Capture the cell that displays the provided text and extract its [x, y] central coordinate. 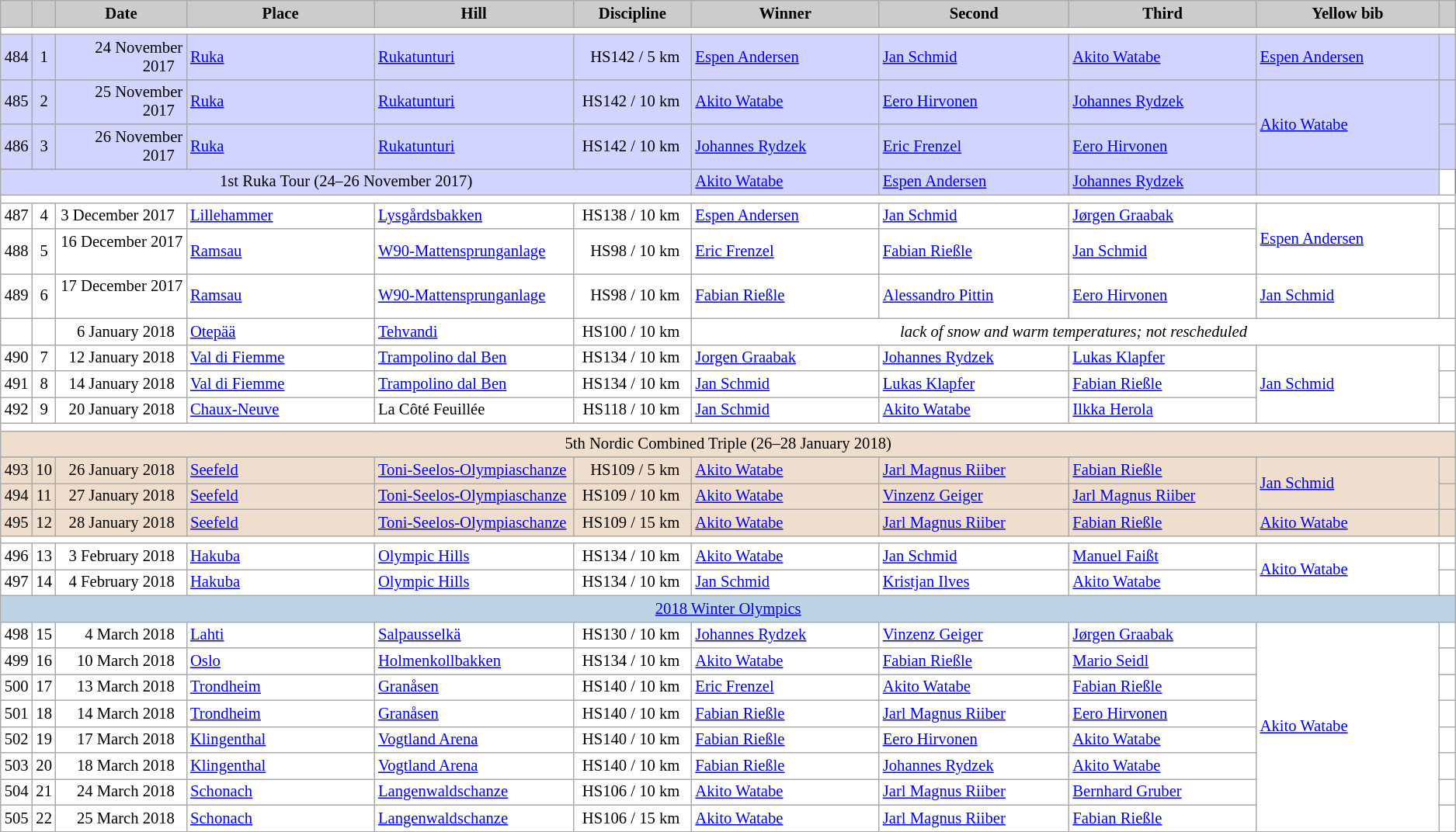
28 January 2018 [121, 522]
Lahti [280, 635]
24 March 2018 [121, 792]
HS106 / 15 km [632, 818]
6 January 2018 [121, 331]
497 [17, 582]
20 [43, 766]
498 [17, 635]
10 March 2018 [121, 660]
HS138 / 10 km [632, 216]
4 February 2018 [121, 582]
17 [43, 687]
Oslo [280, 660]
1st Ruka Tour (24–26 November 2017) [346, 182]
12 [43, 522]
8 [43, 384]
Lysgårdsbakken [474, 216]
Lillehammer [280, 216]
16 [43, 660]
HS106 / 10 km [632, 792]
493 [17, 470]
Tehvandi [474, 331]
496 [17, 556]
HS109 / 10 km [632, 496]
24 November 2017 [121, 57]
17 December 2017 [121, 296]
490 [17, 358]
11 [43, 496]
12 January 2018 [121, 358]
25 November 2017 [121, 102]
3 February 2018 [121, 556]
Yellow bib [1348, 13]
Salpausselkä [474, 635]
1 [43, 57]
Kristjan Ilves [974, 582]
14 January 2018 [121, 384]
484 [17, 57]
503 [17, 766]
21 [43, 792]
485 [17, 102]
6 [43, 296]
Holmenkollbakken [474, 660]
486 [17, 147]
Place [280, 13]
lack of snow and warm temperatures; not rescheduled [1073, 331]
Second [974, 13]
7 [43, 358]
18 March 2018 [121, 766]
Otepää [280, 331]
494 [17, 496]
495 [17, 522]
26 January 2018 [121, 470]
3 December 2017 [121, 216]
504 [17, 792]
13 March 2018 [121, 687]
14 [43, 582]
9 [43, 410]
15 [43, 635]
25 March 2018 [121, 818]
492 [17, 410]
Third [1162, 13]
HS130 / 10 km [632, 635]
487 [17, 216]
499 [17, 660]
Winner [784, 13]
La Côté Feuillée [474, 410]
26 November 2017 [121, 147]
Date [121, 13]
27 January 2018 [121, 496]
HS109 / 15 km [632, 522]
HS142 / 5 km [632, 57]
Hill [474, 13]
5th Nordic Combined Triple (26–28 January 2018) [728, 444]
489 [17, 296]
5 [43, 251]
Discipline [632, 13]
3 [43, 147]
20 January 2018 [121, 410]
HS100 / 10 km [632, 331]
HS109 / 5 km [632, 470]
2 [43, 102]
Manuel Faißt [1162, 556]
Ilkka Herola [1162, 410]
501 [17, 713]
500 [17, 687]
10 [43, 470]
16 December 2017 [121, 251]
502 [17, 740]
491 [17, 384]
2018 Winter Olympics [728, 608]
Jorgen Graabak [784, 358]
14 March 2018 [121, 713]
4 March 2018 [121, 635]
18 [43, 713]
Chaux-Neuve [280, 410]
22 [43, 818]
Alessandro Pittin [974, 296]
13 [43, 556]
Mario Seidl [1162, 660]
HS118 / 10 km [632, 410]
19 [43, 740]
Bernhard Gruber [1162, 792]
4 [43, 216]
488 [17, 251]
505 [17, 818]
17 March 2018 [121, 740]
